Pinpoint the cell where the given text exists, returning its (X, Y) midpoint coordinate. 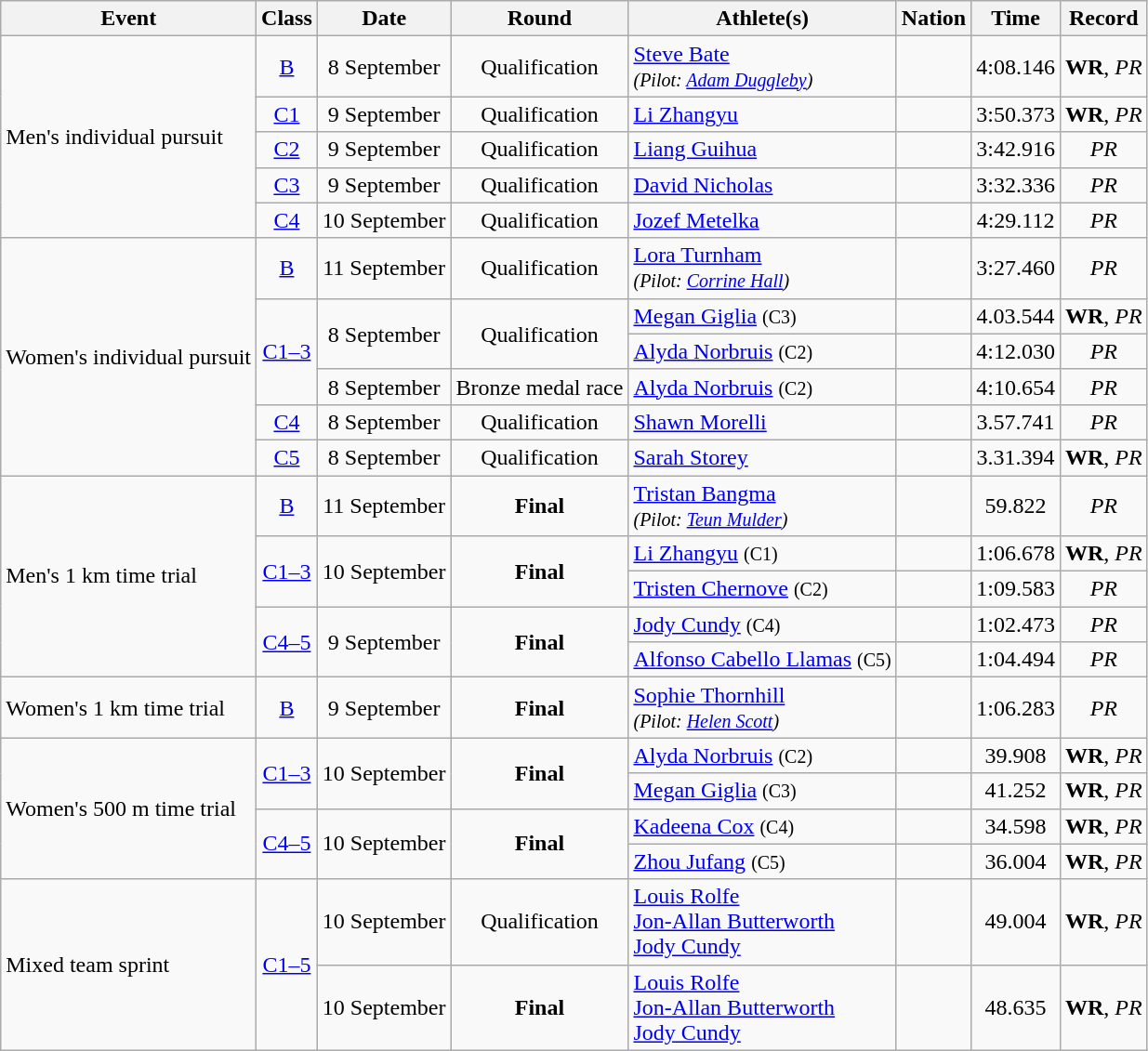
49.004 (1016, 922)
Women's individual pursuit (128, 357)
Nation (933, 19)
41.252 (1016, 791)
Li Zhangyu (762, 114)
Sophie Thornhill(Pilot: Helen Scott) (762, 708)
Lora Turnham(Pilot: Corrine Hall) (762, 268)
1:02.473 (1016, 624)
4:08.146 (1016, 67)
Women's 1 km time trial (128, 708)
Jody Cundy (C4) (762, 624)
Men's individual pursuit (128, 138)
Class (287, 19)
C1 (287, 114)
3:32.336 (1016, 185)
Men's 1 km time trial (128, 576)
4:12.030 (1016, 351)
3.31.394 (1016, 457)
C3 (287, 185)
Sarah Storey (762, 457)
Li Zhangyu (C1) (762, 554)
1:04.494 (1016, 660)
1:06.283 (1016, 708)
Round (539, 19)
Bronze medal race (539, 387)
Record (1103, 19)
4:29.112 (1016, 220)
48.635 (1016, 1007)
Shawn Morelli (762, 422)
Zhou Jufang (C5) (762, 861)
39.908 (1016, 755)
Women's 500 m time trial (128, 808)
Date (384, 19)
Mixed team sprint (128, 965)
1:09.583 (1016, 589)
Tristen Chernove (C2) (762, 589)
Tristan Bangma(Pilot: Teun Mulder) (762, 506)
C1–5 (287, 965)
C5 (287, 457)
Alfonso Cabello Llamas (C5) (762, 660)
Athlete(s) (762, 19)
Kadeena Cox (C4) (762, 826)
David Nicholas (762, 185)
Time (1016, 19)
4.03.544 (1016, 316)
3:42.916 (1016, 150)
34.598 (1016, 826)
3:27.460 (1016, 268)
1:06.678 (1016, 554)
Jozef Metelka (762, 220)
Steve Bate(Pilot: Adam Duggleby) (762, 67)
3:50.373 (1016, 114)
3.57.741 (1016, 422)
C2 (287, 150)
36.004 (1016, 861)
4:10.654 (1016, 387)
Event (128, 19)
Liang Guihua (762, 150)
59.822 (1016, 506)
